Return (X, Y) of the center of cell containing provided text 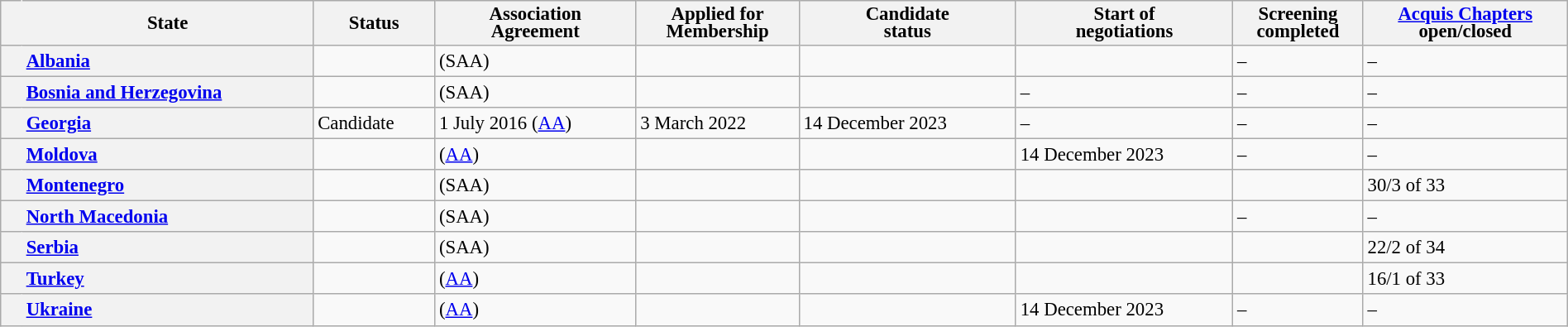
Turkey (167, 279)
Moldova (167, 155)
Status (374, 23)
1 July 2016 (AA) (536, 123)
3 March 2022 (718, 123)
22/2 of 34 (1465, 248)
Albania (167, 61)
Start ofnegotiations (1124, 23)
30/3 of 33 (1465, 185)
Ukraine (167, 310)
North Macedonia (167, 217)
16/1 of 33 (1465, 279)
Montenegro (167, 185)
Screeningcompleted (1298, 23)
Bosnia and Herzegovina (167, 92)
Association Agreement (536, 23)
Acquis Chapters open/closed (1465, 23)
Serbia (167, 248)
State (167, 23)
Applied for Membership (718, 23)
Georgia (167, 123)
Candidatestatus (907, 23)
Candidate (374, 123)
